Extract the [X, Y] coordinate from the center of the cell holding the provided text.  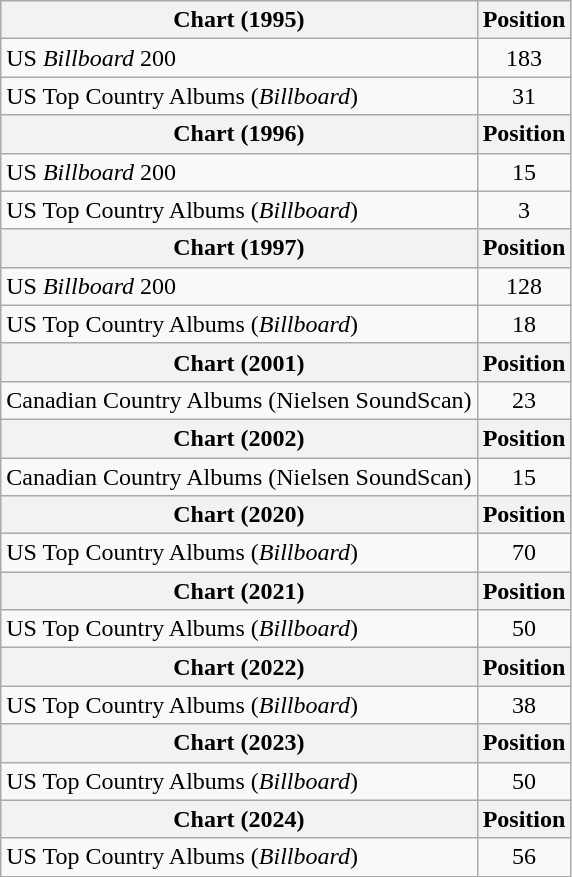
Chart (2023) [239, 743]
23 [524, 400]
31 [524, 96]
Chart (1996) [239, 134]
Chart (1997) [239, 248]
Chart (2022) [239, 667]
Chart (2021) [239, 591]
Chart (2001) [239, 362]
Chart (1995) [239, 20]
56 [524, 857]
Chart (2002) [239, 438]
183 [524, 58]
38 [524, 705]
70 [524, 553]
128 [524, 286]
3 [524, 210]
Chart (2020) [239, 515]
Chart (2024) [239, 819]
18 [524, 324]
